From the cell containing the given text, extract its center point as (X, Y) coordinate. 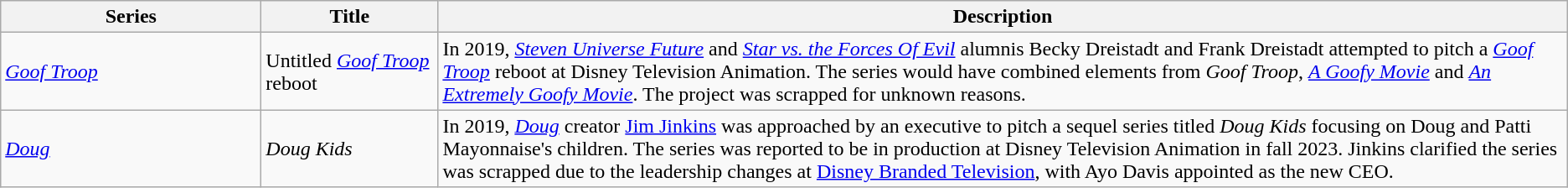
Series (131, 17)
Doug Kids (350, 149)
Title (350, 17)
Goof Troop (131, 71)
Untitled Goof Troop reboot (350, 71)
Doug (131, 149)
Description (1003, 17)
